Pinpoint the cell where the given text exists, returning its (x, y) midpoint coordinate. 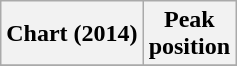
Chart (2014) (72, 34)
Peakposition (189, 34)
